Pinpoint the cell where the given text exists, returning its [X, Y] midpoint coordinate. 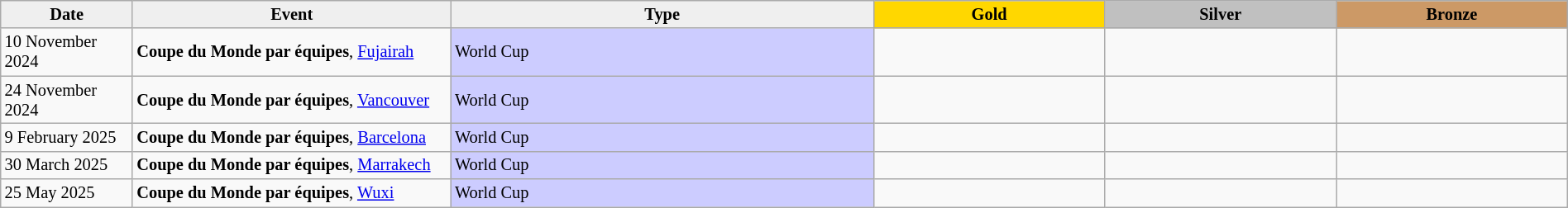
10 November 2024 [67, 52]
30 March 2025 [67, 165]
25 May 2025 [67, 193]
Coupe du Monde par équipes, Marrakech [291, 165]
Coupe du Monde par équipes, Barcelona [291, 137]
Coupe du Monde par équipes, Wuxi [291, 193]
Type [662, 14]
9 February 2025 [67, 137]
24 November 2024 [67, 100]
Gold [989, 14]
Date [67, 14]
Silver [1221, 14]
Bronze [1452, 14]
Event [291, 14]
Coupe du Monde par équipes, Fujairah [291, 52]
Coupe du Monde par équipes, Vancouver [291, 100]
